Extract the [X, Y] coordinate from the center of the cell holding the provided text.  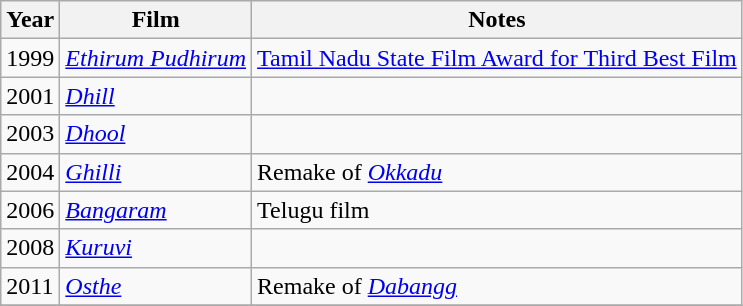
Telugu film [498, 210]
2011 [30, 286]
Ethirum Pudhirum [156, 58]
2001 [30, 96]
Dhill [156, 96]
Bangaram [156, 210]
Film [156, 20]
1999 [30, 58]
Ghilli [156, 172]
Tamil Nadu State Film Award for Third Best Film [498, 58]
2006 [30, 210]
Remake of Dabangg [498, 286]
2008 [30, 248]
2004 [30, 172]
Remake of Okkadu [498, 172]
Dhool [156, 134]
Kuruvi [156, 248]
2003 [30, 134]
Notes [498, 20]
Osthe [156, 286]
Year [30, 20]
